Return (x, y) of the center of cell containing provided text 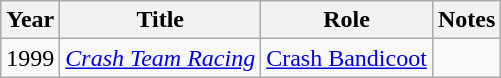
1999 (30, 58)
Role (347, 20)
Year (30, 20)
Title (160, 20)
Crash Bandicoot (347, 58)
Notes (466, 20)
Crash Team Racing (160, 58)
